Identify which cell holds the provided text, then report its (X, Y) central coordinate. 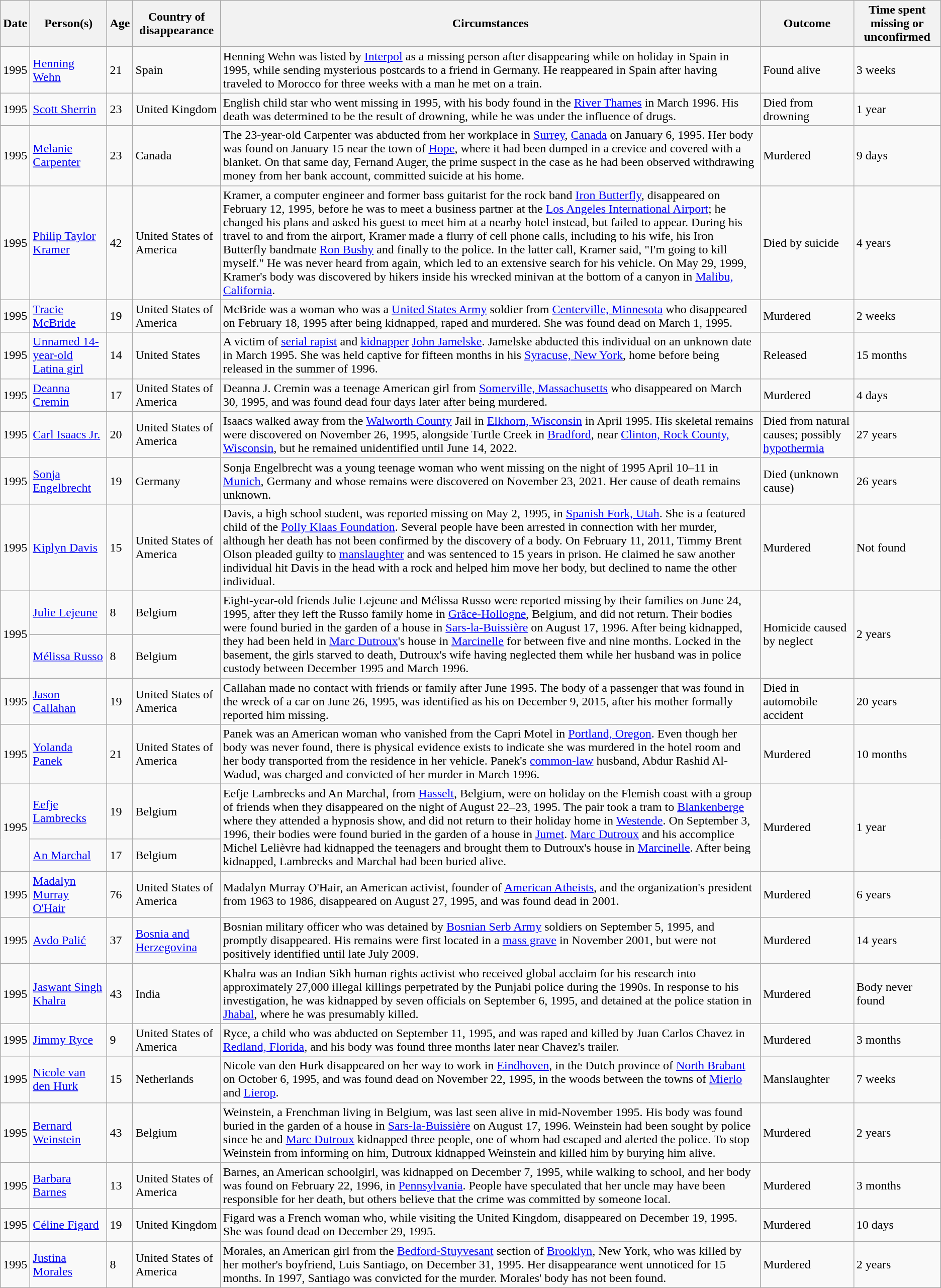
3 weeks (897, 70)
Netherlands (176, 1079)
Person(s) (68, 24)
Philip Taylor Kramer (68, 242)
10 months (897, 754)
Eefje Lambrecks (68, 811)
Homicide caused by neglect (807, 634)
Body never found (897, 993)
India (176, 993)
Died from drowning (807, 110)
Barbara Barnes (68, 1185)
Mélissa Russo (68, 657)
Germany (176, 481)
26 years (897, 481)
6 years (897, 894)
Bernard Weinstein (68, 1132)
Age (120, 24)
Kiplyn Davis (68, 547)
Carl Isaacs Jr. (68, 434)
Deanna Cremin (68, 395)
42 (120, 242)
Justina Morales (68, 1264)
Figard was a French woman who, while visiting the United Kingdom, disappeared on December 19, 1995. She was found dead on December 29, 1995. (490, 1225)
United States (176, 355)
Released (807, 355)
15 months (897, 355)
14 years (897, 941)
4 days (897, 395)
Julie Lejeune (68, 612)
Jimmy Ryce (68, 1040)
Spain (176, 70)
Céline Figard (68, 1225)
Found alive (807, 70)
20 years (897, 701)
Melanie Carpenter (68, 156)
Sonja Engelbrecht (68, 481)
Died from natural causes; possibly hypothermia (807, 434)
10 days (897, 1225)
Yolanda Panek (68, 754)
20 (120, 434)
14 (120, 355)
Jason Callahan (68, 701)
Outcome (807, 24)
Jaswant Singh Khalra (68, 993)
Tracie McBride (68, 316)
37 (120, 941)
Bosnia and Herzegovina (176, 941)
13 (120, 1185)
Avdo Palić (68, 941)
Time spent missing or unconfirmed (897, 24)
Died by suicide (807, 242)
Nicole van den Hurk (68, 1079)
Madalyn Murray O'Hair (68, 894)
Circumstances (490, 24)
Died (unknown cause) (807, 481)
Henning Wehn (68, 70)
Scott Sherrin (68, 110)
4 years (897, 242)
Unnamed 14-year-old Latina girl (68, 355)
2 weeks (897, 316)
76 (120, 894)
An Marchal (68, 855)
9 (120, 1040)
Manslaughter (807, 1079)
Date (15, 24)
Canada (176, 156)
Died in automobile accident (807, 701)
27 years (897, 434)
Not found (897, 547)
Country of disappearance (176, 24)
9 days (897, 156)
7 weeks (897, 1079)
